Scan for the cell matching the given text and deliver its (X, Y) coordinate at center. 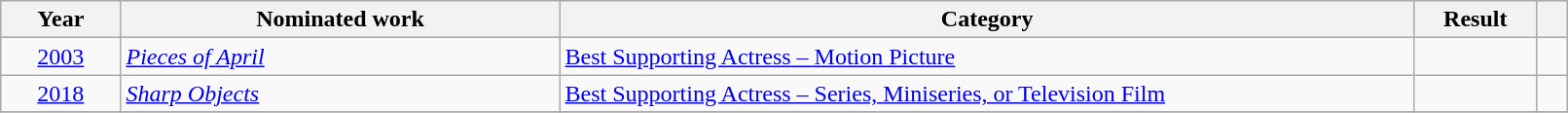
Best Supporting Actress – Motion Picture (987, 56)
Result (1476, 19)
2018 (60, 94)
Pieces of April (341, 56)
2003 (60, 56)
Best Supporting Actress – Series, Miniseries, or Television Film (987, 94)
Nominated work (341, 19)
Sharp Objects (341, 94)
Year (60, 19)
Category (987, 19)
